Locate the cell with the specified text and output its (X, Y) center coordinate. 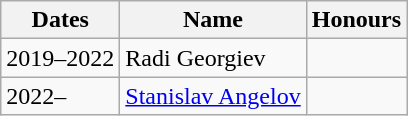
Honours (356, 20)
Dates (60, 20)
Radi Georgiev (213, 58)
2019–2022 (60, 58)
Stanislav Angelov (213, 96)
2022– (60, 96)
Name (213, 20)
